Identify which cell holds the provided text, then report its [x, y] central coordinate. 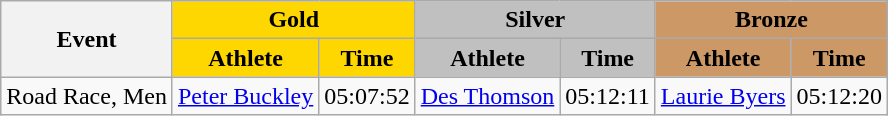
Silver [535, 20]
05:12:20 [839, 96]
05:12:11 [608, 96]
Gold [294, 20]
05:07:52 [367, 96]
Road Race, Men [87, 96]
Peter Buckley [245, 96]
Event [87, 39]
Laurie Byers [723, 96]
Des Thomson [488, 96]
Bronze [771, 20]
